Scan for the cell matching the given text and deliver its (X, Y) coordinate at center. 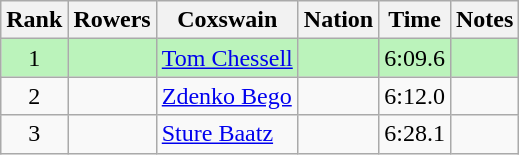
Notes (484, 20)
6:09.6 (415, 58)
Time (415, 20)
Nation (338, 20)
3 (34, 134)
2 (34, 96)
Zdenko Bego (227, 96)
Sture Baatz (227, 134)
Coxswain (227, 20)
Rowers (112, 20)
6:12.0 (415, 96)
Tom Chessell (227, 58)
Rank (34, 20)
1 (34, 58)
6:28.1 (415, 134)
